Extract the [X, Y] coordinate from the center of the cell holding the provided text.  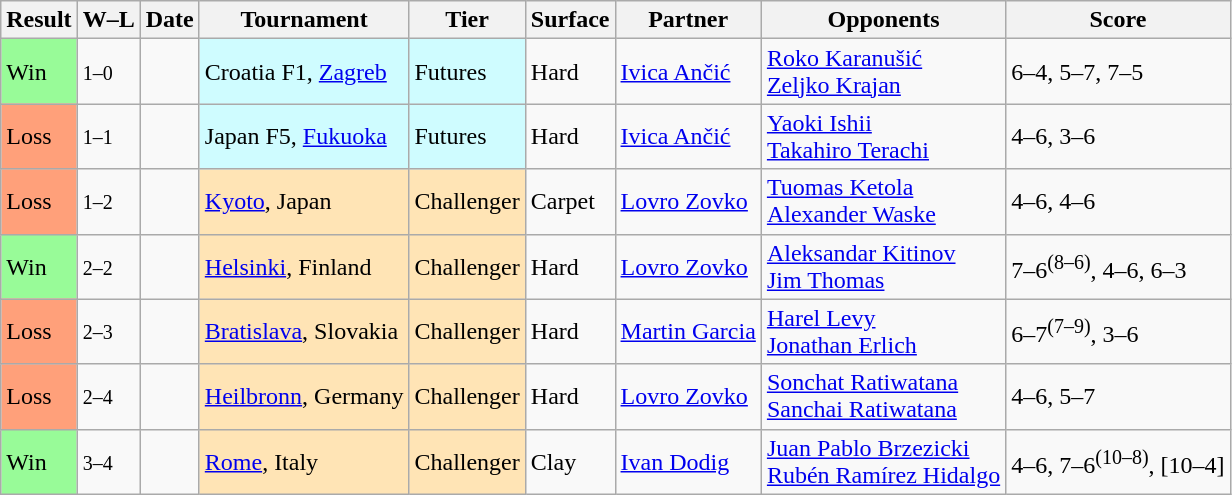
Carpet [570, 202]
Bratislava, Slovakia [304, 332]
4–6, 4–6 [1118, 202]
Japan F5, Fukuoka [304, 136]
4–6, 3–6 [1118, 136]
Tournament [304, 20]
Kyoto, Japan [304, 202]
Opponents [883, 20]
4–6, 5–7 [1118, 396]
Helsinki, Finland [304, 266]
Heilbronn, Germany [304, 396]
2–4 [108, 396]
1–1 [108, 136]
Score [1118, 20]
2–3 [108, 332]
6–4, 5–7, 7–5 [1118, 72]
Date [170, 20]
1–2 [108, 202]
Croatia F1, Zagreb [304, 72]
2–2 [108, 266]
Yaoki Ishii Takahiro Terachi [883, 136]
Harel Levy Jonathan Erlich [883, 332]
Juan Pablo Brzezicki Rubén Ramírez Hidalgo [883, 462]
Tuomas Ketola Alexander Waske [883, 202]
Martin Garcia [688, 332]
Result [39, 20]
Ivan Dodig [688, 462]
Rome, Italy [304, 462]
4–6, 7–6(10–8), [10–4] [1118, 462]
1–0 [108, 72]
Clay [570, 462]
Tier [467, 20]
Partner [688, 20]
Aleksandar Kitinov Jim Thomas [883, 266]
Roko Karanušić Zeljko Krajan [883, 72]
7–6(8–6), 4–6, 6–3 [1118, 266]
W–L [108, 20]
3–4 [108, 462]
6–7(7–9), 3–6 [1118, 332]
Sonchat Ratiwatana Sanchai Ratiwatana [883, 396]
Surface [570, 20]
